Detect which cell encompasses the target text, then output its (X, Y) center coordinate. 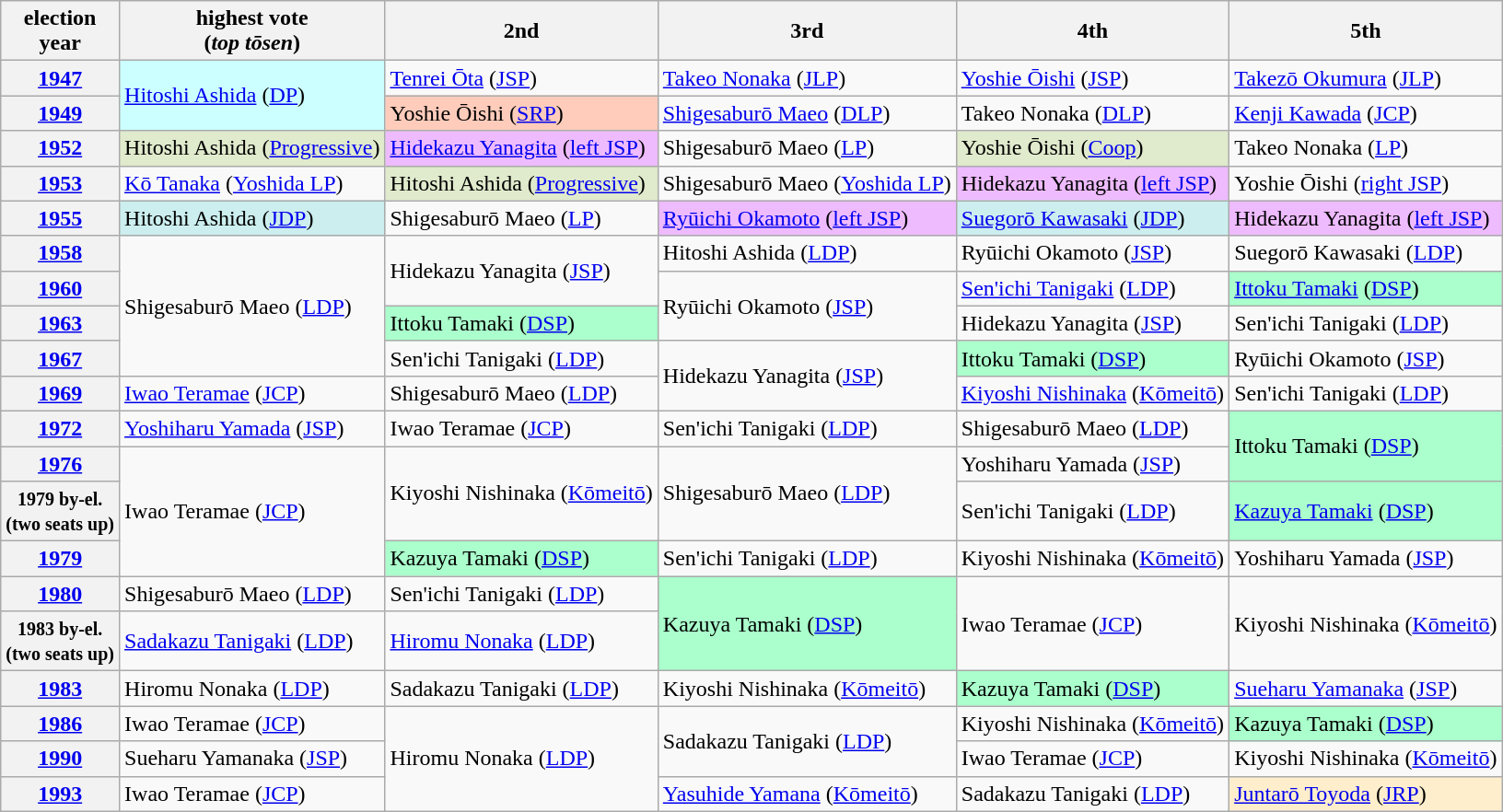
4th (1092, 31)
1983 by-el.(two seats up) (61, 641)
2nd (521, 31)
Suegorō Kawasaki (LDP) (1366, 253)
Shigesaburō Maeo (Yoshida LP) (807, 183)
1972 (61, 428)
Suegorō Kawasaki (JDP) (1092, 218)
electionyear (61, 31)
Yoshie Ōishi (right JSP) (1366, 183)
Yasuhide Yamana (Kōmeitō) (807, 794)
Hitoshi Ashida (LDP) (807, 253)
1980 (61, 594)
Kenji Kawada (JCP) (1366, 113)
Hitoshi Ashida (JDP) (252, 218)
1983 (61, 689)
1990 (61, 759)
1979 by-el.(two seats up) (61, 512)
Juntarō Toyoda (JRP) (1366, 794)
1958 (61, 253)
Takeo Nonaka (JLP) (807, 78)
Hitoshi Ashida (DP) (252, 96)
Ryūichi Okamoto (left JSP) (807, 218)
1952 (61, 148)
1963 (61, 323)
Takeo Nonaka (DLP) (1092, 113)
1993 (61, 794)
Kō Tanaka (Yoshida LP) (252, 183)
5th (1366, 31)
Shigesaburō Maeo (DLP) (807, 113)
1960 (61, 288)
1949 (61, 113)
1969 (61, 393)
Tenrei Ōta (JSP) (521, 78)
1979 (61, 559)
1986 (61, 724)
Yoshie Ōishi (Coop) (1092, 148)
1976 (61, 463)
Yoshie Ōishi (JSP) (1092, 78)
1953 (61, 183)
Yoshie Ōishi (SRP) (521, 113)
1955 (61, 218)
1947 (61, 78)
1967 (61, 358)
3rd (807, 31)
highest vote(top tōsen) (252, 31)
Takezō Okumura (JLP) (1366, 78)
Takeo Nonaka (LP) (1366, 148)
